Find where the given text appears and provide that cell's center as (X, Y) coordinate. 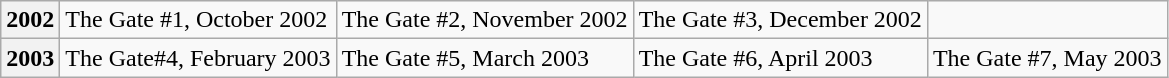
The Gate #2, November 2002 (484, 20)
The Gate #6, April 2003 (780, 58)
2003 (30, 58)
The Gate #1, October 2002 (198, 20)
The Gate #7, May 2003 (1047, 58)
The Gate #3, December 2002 (780, 20)
The Gate #5, March 2003 (484, 58)
2002 (30, 20)
The Gate#4, February 2003 (198, 58)
